Capture the cell that displays the provided text and extract its (X, Y) central coordinate. 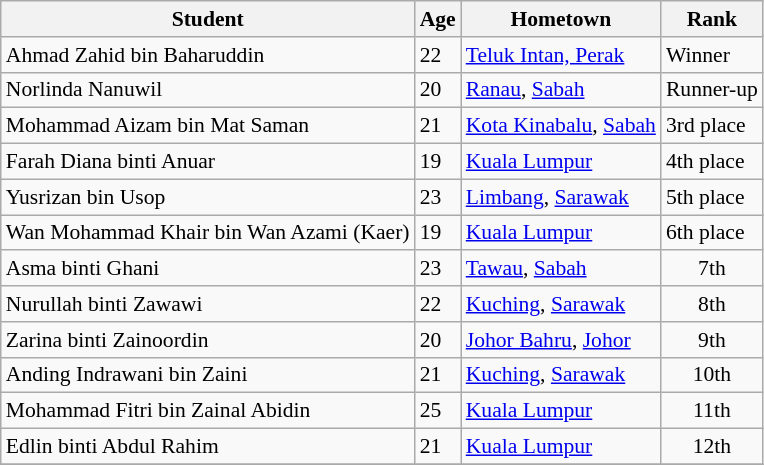
Age (438, 19)
Yusrizan bin Usop (208, 197)
Asma binti Ghani (208, 269)
Ahmad Zahid bin Baharuddin (208, 55)
3rd place (712, 126)
5th place (712, 197)
Mohammad Fitri bin Zainal Abidin (208, 411)
Anding Indrawani bin Zaini (208, 375)
Teluk Intan, Perak (561, 55)
Tawau, Sabah (561, 269)
7th (712, 269)
Ranau, Sabah (561, 90)
Johor Bahru, Johor (561, 340)
10th (712, 375)
6th place (712, 233)
4th place (712, 162)
Kota Kinabalu, Sabah (561, 126)
Mohammad Aizam bin Mat Saman (208, 126)
Winner (712, 55)
Student (208, 19)
Limbang, Sarawak (561, 197)
Norlinda Nanuwil (208, 90)
Hometown (561, 19)
Nurullah binti Zawawi (208, 304)
Wan Mohammad Khair bin Wan Azami (Kaer) (208, 233)
8th (712, 304)
9th (712, 340)
Edlin binti Abdul Rahim (208, 447)
Runner-up (712, 90)
25 (438, 411)
Rank (712, 19)
Zarina binti Zainoordin (208, 340)
Farah Diana binti Anuar (208, 162)
12th (712, 447)
11th (712, 411)
